Search for the cell housing the specified text and yield its (X, Y) center coordinate. 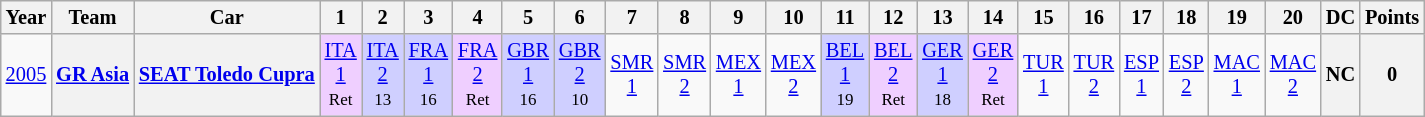
ITA213 (383, 75)
DC (1340, 17)
13 (942, 17)
6 (580, 17)
0 (1392, 75)
MAC2 (1293, 75)
Car (227, 17)
10 (794, 17)
16 (1094, 17)
12 (893, 17)
18 (1186, 17)
17 (1142, 17)
3 (428, 17)
5 (528, 17)
MAC1 (1237, 75)
ESP1 (1142, 75)
2005 (26, 75)
Team (92, 17)
11 (845, 17)
SEAT Toledo Cupra (227, 75)
SMR2 (684, 75)
TUR1 (1043, 75)
GBR116 (528, 75)
Year (26, 17)
20 (1293, 17)
ITA1Ret (341, 75)
9 (738, 17)
FRA2Ret (478, 75)
4 (478, 17)
7 (632, 17)
ESP2 (1186, 75)
1 (341, 17)
19 (1237, 17)
GER2Ret (993, 75)
14 (993, 17)
2 (383, 17)
MEX1 (738, 75)
TUR2 (1094, 75)
NC (1340, 75)
BEL2Ret (893, 75)
8 (684, 17)
SMR1 (632, 75)
Points (1392, 17)
GER118 (942, 75)
BEL119 (845, 75)
15 (1043, 17)
GBR210 (580, 75)
FRA116 (428, 75)
GR Asia (92, 75)
MEX2 (794, 75)
